Return [X, Y] of the center of cell containing provided text 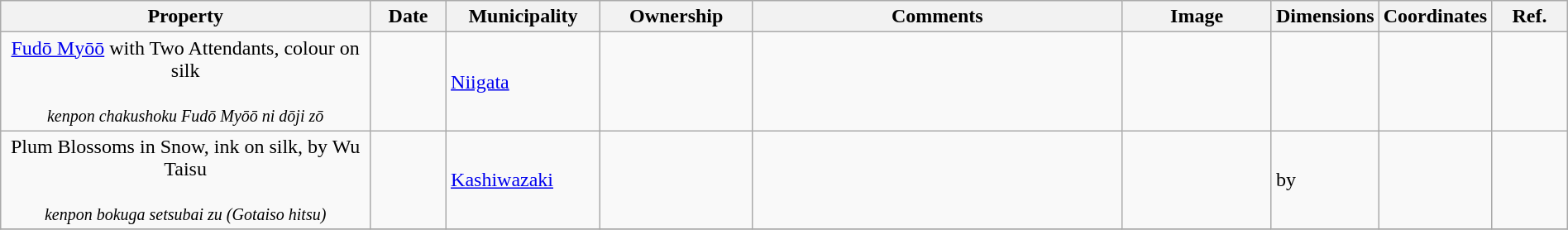
Property [185, 17]
Plum Blossoms in Snow, ink on silk, by Wu Taisukenpon bokuga setsubai zu (Gotaiso hitsu) [185, 180]
Coordinates [1435, 17]
Kashiwazaki [523, 180]
Niigata [523, 81]
Ref. [1530, 17]
by [1325, 180]
Municipality [523, 17]
Date [409, 17]
Fudō Myōō with Two Attendants, colour on silkkenpon chakushoku Fudō Myōō ni dōji zō [185, 81]
Image [1198, 17]
Ownership [676, 17]
Comments [938, 17]
Dimensions [1325, 17]
